Locate the cell with the specified text and output its [X, Y] center coordinate. 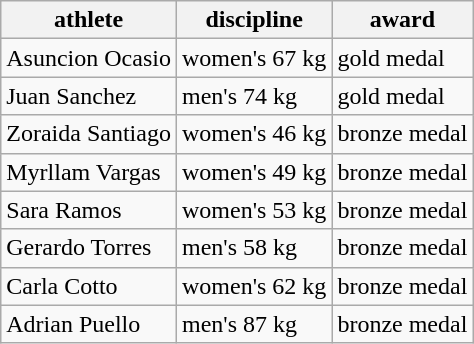
Myrllam Vargas [89, 172]
award [402, 20]
Sara Ramos [89, 210]
Adrian Puello [89, 324]
women's 53 kg [254, 210]
Carla Cotto [89, 286]
men's 74 kg [254, 96]
women's 62 kg [254, 286]
Zoraida Santiago [89, 134]
women's 67 kg [254, 58]
Gerardo Torres [89, 248]
men's 87 kg [254, 324]
discipline [254, 20]
Juan Sanchez [89, 96]
athlete [89, 20]
women's 49 kg [254, 172]
men's 58 kg [254, 248]
Asuncion Ocasio [89, 58]
women's 46 kg [254, 134]
